Return the [X, Y] coordinate for the center point of the cell that contains the specified text.  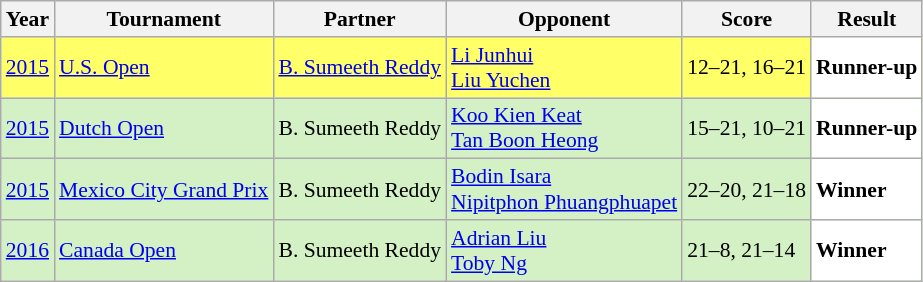
15–21, 10–21 [746, 128]
Bodin Isara Nipitphon Phuangphuapet [564, 190]
Year [28, 19]
22–20, 21–18 [746, 190]
Li Junhui Liu Yuchen [564, 68]
Score [746, 19]
21–8, 21–14 [746, 250]
Koo Kien Keat Tan Boon Heong [564, 128]
12–21, 16–21 [746, 68]
Tournament [164, 19]
U.S. Open [164, 68]
Result [866, 19]
Partner [360, 19]
2016 [28, 250]
Mexico City Grand Prix [164, 190]
Opponent [564, 19]
Canada Open [164, 250]
Adrian Liu Toby Ng [564, 250]
Dutch Open [164, 128]
